For the text-containing cell, return its midpoint in [x, y] coordinate format. 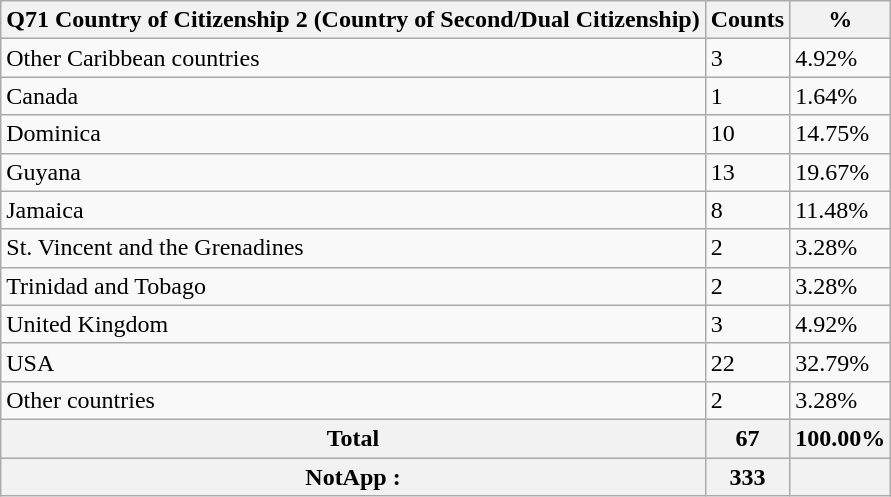
100.00% [840, 438]
14.75% [840, 134]
10 [747, 134]
67 [747, 438]
Other countries [353, 400]
Dominica [353, 134]
United Kingdom [353, 324]
USA [353, 362]
Total [353, 438]
13 [747, 172]
Trinidad and Tobago [353, 286]
Canada [353, 96]
8 [747, 210]
19.67% [840, 172]
NotApp : [353, 477]
Other Caribbean countries [353, 58]
11.48% [840, 210]
32.79% [840, 362]
333 [747, 477]
1.64% [840, 96]
% [840, 20]
Jamaica [353, 210]
St. Vincent and the Grenadines [353, 248]
1 [747, 96]
22 [747, 362]
Guyana [353, 172]
Q71 Country of Citizenship 2 (Country of Second/Dual Citizenship) [353, 20]
Counts [747, 20]
